Locate the cell with the specified text and output its [X, Y] center coordinate. 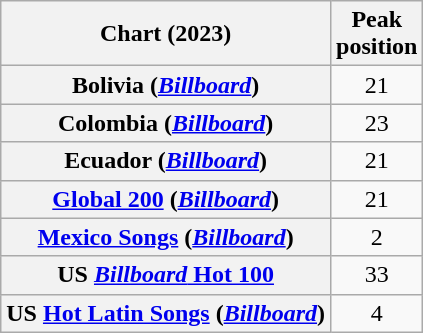
Global 200 (Billboard) [166, 199]
US Billboard Hot 100 [166, 275]
Colombia (Billboard) [166, 123]
Chart (2023) [166, 34]
33 [377, 275]
Mexico Songs (Billboard) [166, 237]
US Hot Latin Songs (Billboard) [166, 313]
Bolivia (Billboard) [166, 85]
2 [377, 237]
23 [377, 123]
Peakposition [377, 34]
Ecuador (Billboard) [166, 161]
4 [377, 313]
